For the text-containing cell, return its midpoint in [X, Y] coordinate format. 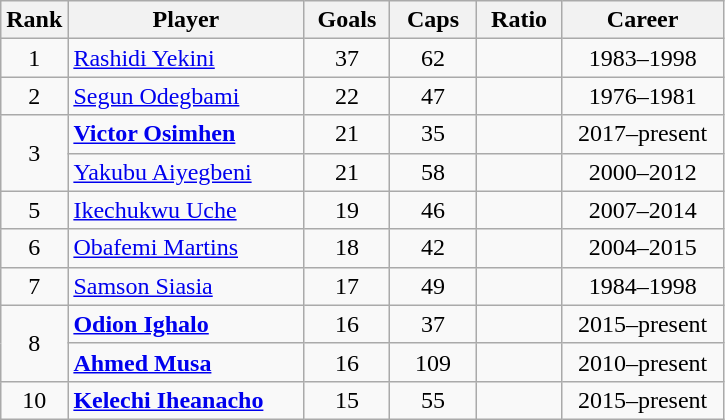
2010–present [642, 362]
Ahmed Musa [186, 362]
109 [433, 362]
Rank [34, 20]
1 [34, 58]
Player [186, 20]
5 [34, 210]
Career [642, 20]
46 [433, 210]
18 [347, 248]
Yakubu Aiyegbeni [186, 172]
10 [34, 400]
8 [34, 343]
Samson Siasia [186, 286]
Victor Osimhen [186, 134]
55 [433, 400]
2017–present [642, 134]
Kelechi Iheanacho [186, 400]
7 [34, 286]
Obafemi Martins [186, 248]
58 [433, 172]
19 [347, 210]
1976–1981 [642, 96]
Caps [433, 20]
47 [433, 96]
3 [34, 153]
Ratio [519, 20]
2 [34, 96]
2000–2012 [642, 172]
Rashidi Yekini [186, 58]
Segun Odegbami [186, 96]
Ikechukwu Uche [186, 210]
Goals [347, 20]
2004–2015 [642, 248]
1984–1998 [642, 286]
1983–1998 [642, 58]
62 [433, 58]
22 [347, 96]
49 [433, 286]
2007–2014 [642, 210]
17 [347, 286]
42 [433, 248]
15 [347, 400]
6 [34, 248]
35 [433, 134]
Odion Ighalo [186, 324]
